Return (x, y) of the center of cell containing provided text 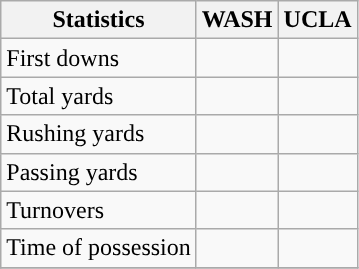
Turnovers (99, 210)
Total yards (99, 96)
WASH (237, 20)
Time of possession (99, 248)
UCLA (318, 20)
Statistics (99, 20)
Passing yards (99, 172)
First downs (99, 58)
Rushing yards (99, 134)
